Return the (X, Y) coordinate for the center point of the cell that contains the specified text.  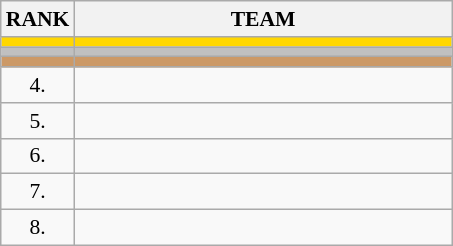
8. (38, 228)
7. (38, 192)
4. (38, 85)
TEAM (262, 19)
5. (38, 121)
RANK (38, 19)
6. (38, 156)
